Output the [X, Y] coordinate of the center of the cell containing the given text.  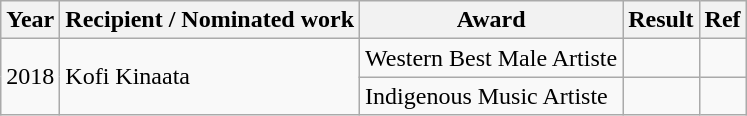
Result [661, 20]
Ref [722, 20]
Year [30, 20]
Kofi Kinaata [210, 77]
Award [492, 20]
Recipient / Nominated work [210, 20]
2018 [30, 77]
Western Best Male Artiste [492, 58]
Indigenous Music Artiste [492, 96]
